Return [X, Y] of the center of cell containing provided text 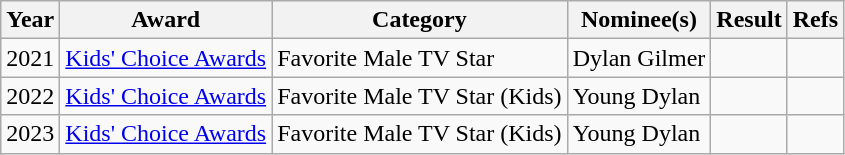
Nominee(s) [639, 20]
2022 [30, 96]
Category [420, 20]
Refs [815, 20]
2021 [30, 58]
Year [30, 20]
Favorite Male TV Star [420, 58]
Result [749, 20]
2023 [30, 134]
Dylan Gilmer [639, 58]
Award [166, 20]
